Detect which cell encompasses the target text, then output its (X, Y) center coordinate. 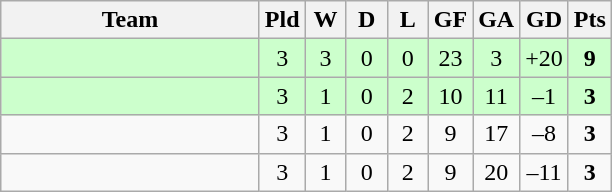
20 (496, 172)
23 (450, 58)
GD (544, 20)
GA (496, 20)
–11 (544, 172)
Pld (282, 20)
–8 (544, 134)
17 (496, 134)
11 (496, 96)
Team (130, 20)
–1 (544, 96)
10 (450, 96)
L (408, 20)
Pts (590, 20)
GF (450, 20)
+20 (544, 58)
W (326, 20)
D (366, 20)
